Output the (X, Y) coordinate of the center of the cell containing the given text.  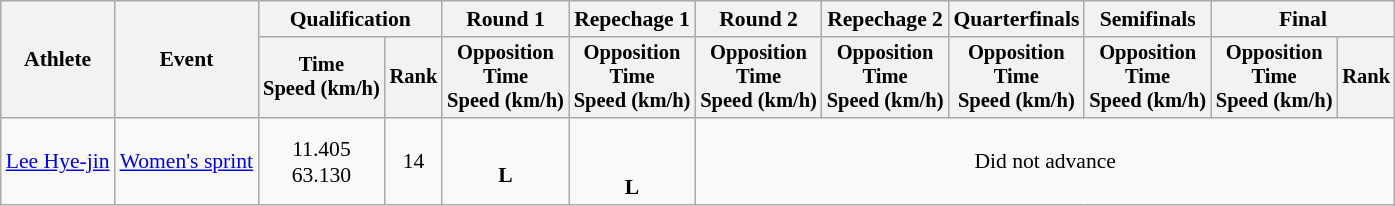
14 (414, 162)
Repechage 2 (886, 19)
11.405 63.130 (322, 162)
Event (187, 60)
TimeSpeed (km/h) (322, 78)
Semifinals (1148, 19)
Lee Hye-jin (58, 162)
Final (1303, 19)
Women's sprint (187, 162)
Round 2 (758, 19)
Athlete (58, 60)
Round 1 (506, 19)
Repechage 1 (632, 19)
Did not advance (1045, 162)
Quarterfinals (1016, 19)
Qualification (350, 19)
